Scan for the cell matching the given text and deliver its [x, y] coordinate at center. 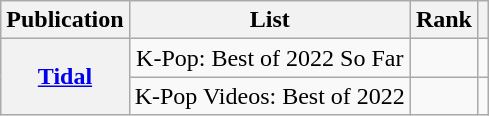
K-Pop Videos: Best of 2022 [270, 96]
K-Pop: Best of 2022 So Far [270, 58]
Rank [444, 20]
Tidal [65, 77]
List [270, 20]
Publication [65, 20]
